Return the (x, y) coordinate for the center point of the cell that contains the specified text.  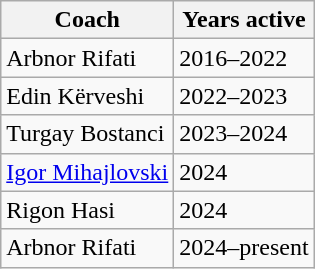
2023–2024 (244, 134)
Igor Mihajlovski (88, 172)
Rigon Hasi (88, 210)
Edin Kërveshi (88, 96)
Years active (244, 20)
Coach (88, 20)
Turgay Bostanci (88, 134)
2022–2023 (244, 96)
2016–2022 (244, 58)
2024–present (244, 248)
